For the text-containing cell, return its midpoint in [x, y] coordinate format. 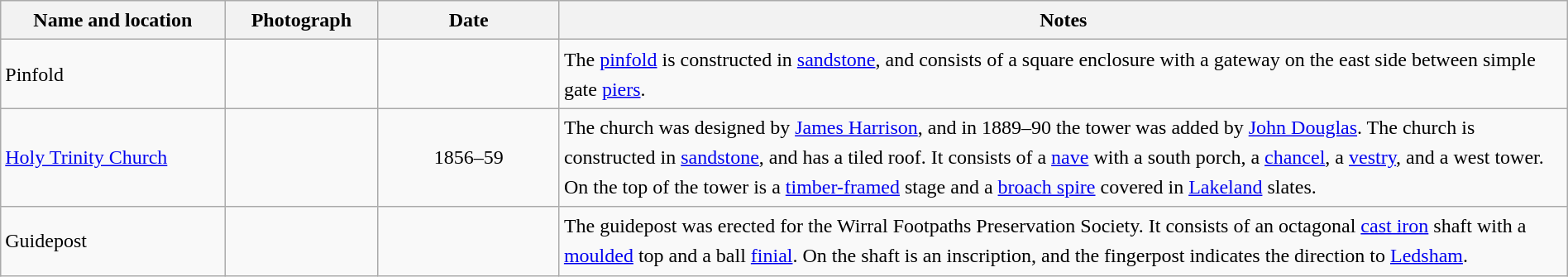
Date [468, 20]
Holy Trinity Church [112, 157]
Guidepost [112, 241]
Name and location [112, 20]
Photograph [301, 20]
Notes [1064, 20]
The pinfold is constructed in sandstone, and consists of a square enclosure with a gateway on the east side between simple gate piers. [1064, 74]
Pinfold [112, 74]
1856–59 [468, 157]
